Search for the cell housing the specified text and yield its (x, y) center coordinate. 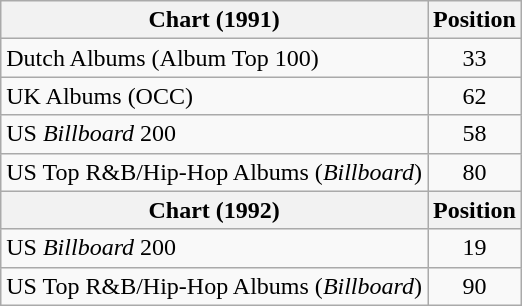
Chart (1991) (214, 20)
62 (475, 96)
Dutch Albums (Album Top 100) (214, 58)
33 (475, 58)
Chart (1992) (214, 210)
90 (475, 286)
58 (475, 134)
80 (475, 172)
UK Albums (OCC) (214, 96)
19 (475, 248)
